Return [x, y] of the center of cell containing provided text 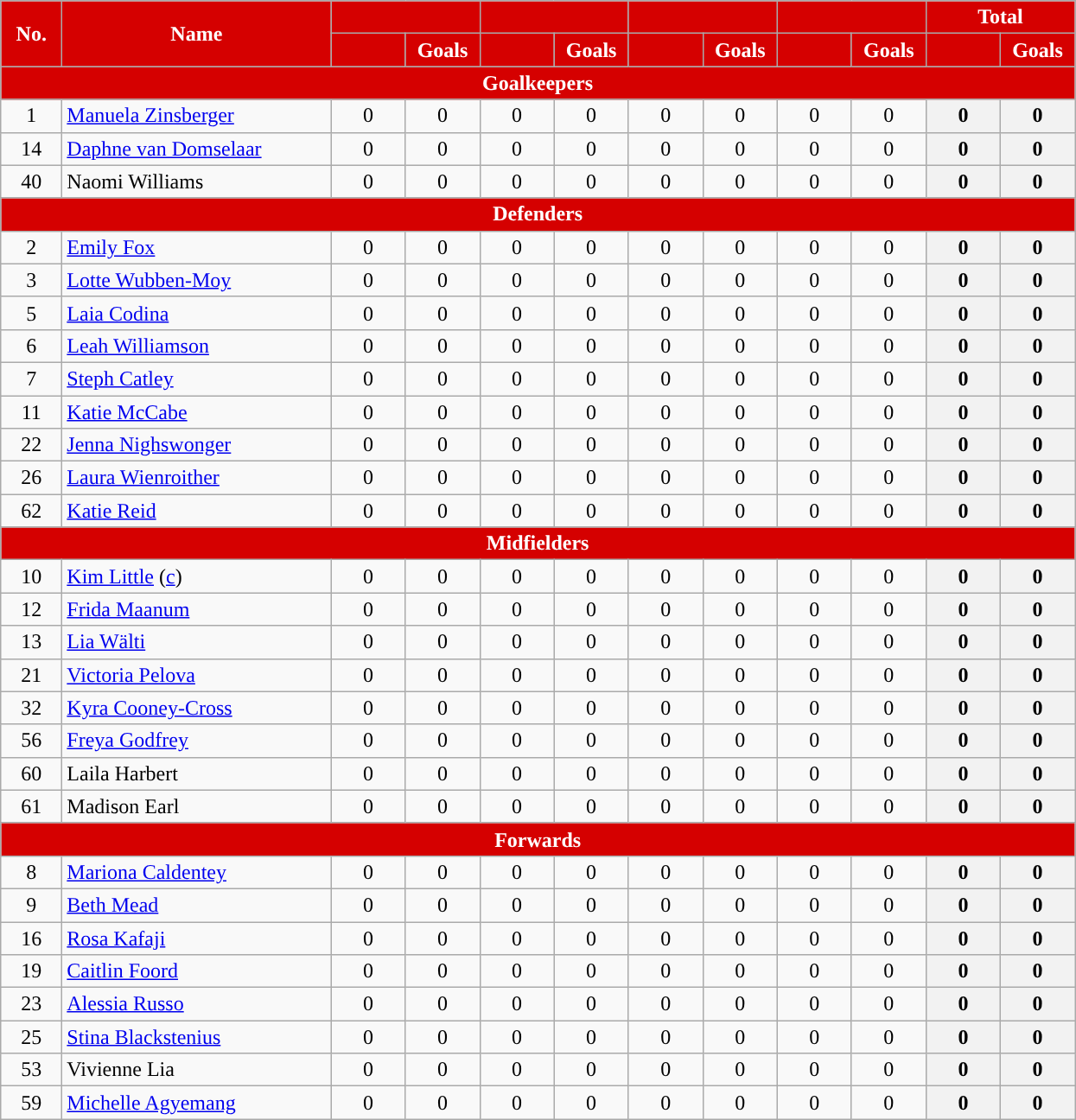
Victoria Pelova [197, 675]
13 [31, 642]
Forwards [538, 839]
56 [31, 741]
5 [31, 313]
Kim Little (c) [197, 576]
Total [1000, 17]
8 [31, 872]
Frida Maanum [197, 609]
Naomi Williams [197, 181]
25 [31, 1037]
Kyra Cooney-Cross [197, 708]
Beth Mead [197, 905]
61 [31, 806]
Lia Wälti [197, 642]
62 [31, 511]
Vivienne Lia [197, 1070]
60 [31, 773]
Freya Godfrey [197, 741]
6 [31, 346]
Lotte Wubben-Moy [197, 280]
23 [31, 1004]
Alessia Russo [197, 1004]
40 [31, 181]
21 [31, 675]
Midfielders [538, 544]
Emily Fox [197, 247]
22 [31, 445]
Jenna Nighswonger [197, 445]
1 [31, 116]
19 [31, 971]
10 [31, 576]
Goalkeepers [538, 83]
Stina Blackstenius [197, 1037]
Michelle Agyemang [197, 1103]
Manuela Zinsberger [197, 116]
Defenders [538, 214]
59 [31, 1103]
7 [31, 379]
Name [197, 34]
9 [31, 905]
Laia Codina [197, 313]
14 [31, 149]
Mariona Caldentey [197, 872]
32 [31, 708]
53 [31, 1070]
Katie Reid [197, 511]
3 [31, 280]
Steph Catley [197, 379]
Madison Earl [197, 806]
Rosa Kafaji [197, 938]
2 [31, 247]
Caitlin Foord [197, 971]
Laura Wienroither [197, 478]
Leah Williamson [197, 346]
Laila Harbert [197, 773]
26 [31, 478]
Katie McCabe [197, 412]
No. [31, 34]
Daphne van Domselaar [197, 149]
12 [31, 609]
16 [31, 938]
11 [31, 412]
